Find where the given text appears and provide that cell's center as (x, y) coordinate. 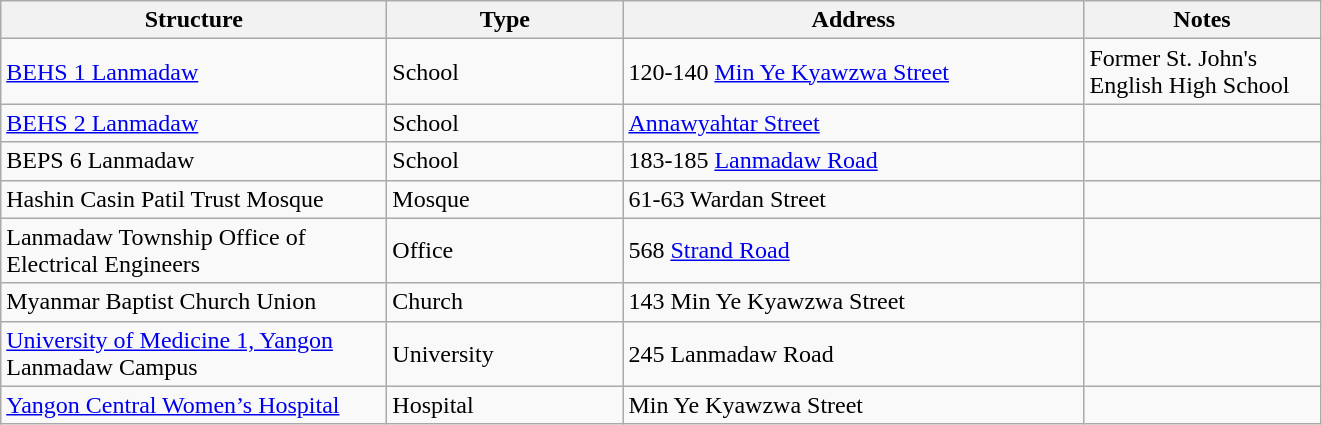
Min Ye Kyawzwa Street (854, 405)
Notes (1202, 20)
Myanmar Baptist Church Union (194, 302)
University of Medicine 1, Yangon Lanmadaw Campus (194, 354)
Annawyahtar Street (854, 123)
Office (505, 250)
245 Lanmadaw Road (854, 354)
183-185 Lanmadaw Road (854, 161)
Former St. John's English High School (1202, 72)
BEHS 2 Lanmadaw (194, 123)
Type (505, 20)
Church (505, 302)
Hospital (505, 405)
Address (854, 20)
143 Min Ye Kyawzwa Street (854, 302)
BEPS 6 Lanmadaw (194, 161)
Hashin Casin Patil Trust Mosque (194, 199)
BEHS 1 Lanmadaw (194, 72)
Lanmadaw Township Office of Electrical Engineers (194, 250)
61-63 Wardan Street (854, 199)
University (505, 354)
Yangon Central Women’s Hospital (194, 405)
Mosque (505, 199)
120-140 Min Ye Kyawzwa Street (854, 72)
Structure (194, 20)
568 Strand Road (854, 250)
